Extract the (x, y) coordinate from the center of the cell holding the provided text.  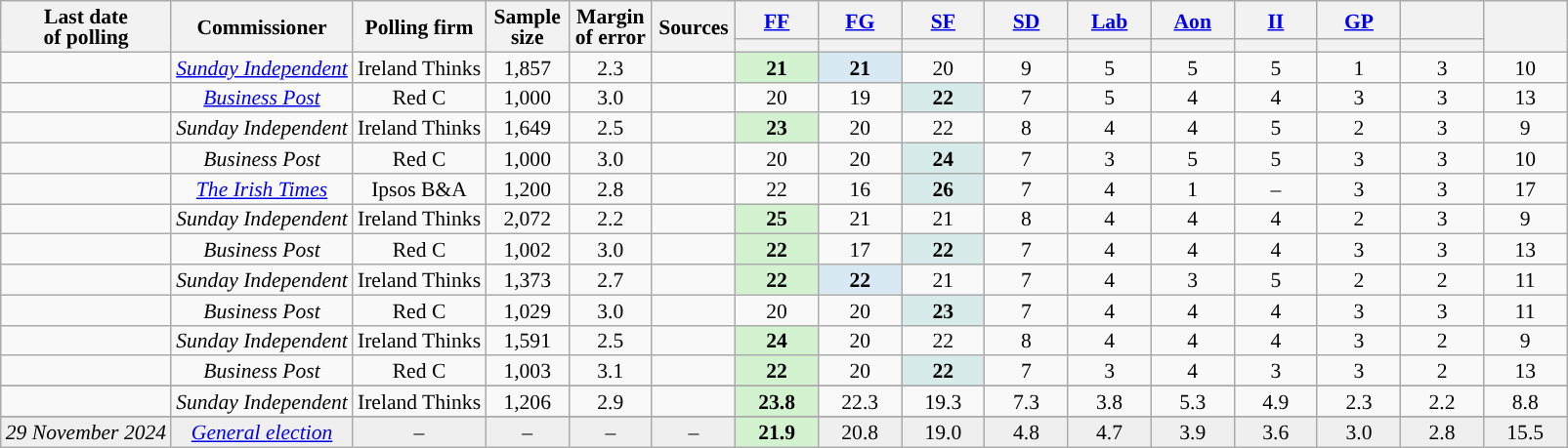
29 November 2024 (86, 431)
1,206 (528, 402)
22.3 (860, 402)
8.8 (1526, 402)
3.9 (1192, 431)
4.8 (1026, 431)
21.9 (778, 431)
FF (778, 20)
19.3 (944, 402)
3.8 (1110, 402)
FG (860, 20)
Lab (1110, 20)
Last dateof polling (86, 26)
7.3 (1026, 402)
1,029 (528, 310)
Aon (1192, 20)
Commissioner (262, 26)
3.6 (1276, 431)
1,200 (528, 189)
4.9 (1276, 402)
4.7 (1110, 431)
19.0 (944, 431)
2.7 (610, 279)
Samplesize (528, 26)
SD (1026, 20)
2.9 (610, 402)
20.8 (860, 431)
Ipsos B&A (419, 189)
SF (944, 20)
General election (262, 431)
1,002 (528, 250)
25 (778, 219)
2,072 (528, 219)
15.5 (1526, 431)
1,003 (528, 371)
3.1 (610, 371)
1,649 (528, 129)
The Irish Times (262, 189)
Polling firm (419, 26)
Marginof error (610, 26)
26 (944, 189)
GP (1358, 20)
II (1276, 20)
19 (860, 98)
Sources (694, 26)
1,373 (528, 279)
5.3 (1192, 402)
1,857 (528, 66)
16 (860, 189)
23.8 (778, 402)
1,591 (528, 340)
